Scan for the cell matching the given text and deliver its (X, Y) coordinate at center. 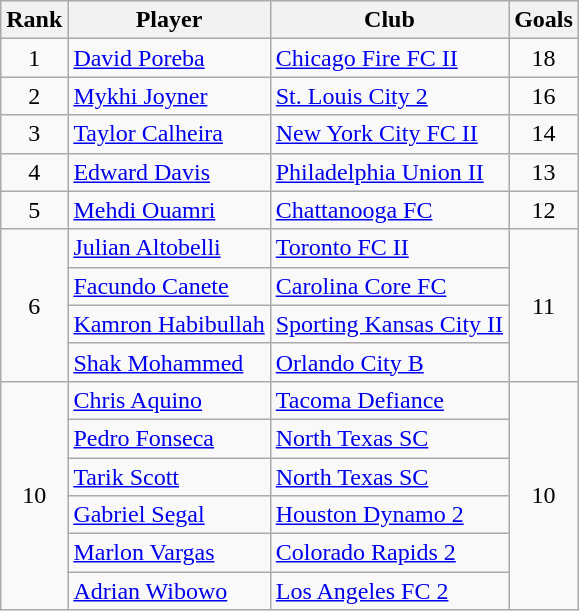
Rank (34, 20)
6 (34, 305)
13 (544, 172)
Mykhi Joyner (169, 96)
Colorado Rapids 2 (389, 553)
1 (34, 58)
Adrian Wibowo (169, 591)
Chattanooga FC (389, 210)
Carolina Core FC (389, 286)
Kamron Habibullah (169, 324)
3 (34, 134)
Julian Altobelli (169, 248)
16 (544, 96)
Pedro Fonseca (169, 438)
11 (544, 305)
Los Angeles FC 2 (389, 591)
Philadelphia Union II (389, 172)
Chris Aquino (169, 400)
Gabriel Segal (169, 515)
Tacoma Defiance (389, 400)
18 (544, 58)
Taylor Calheira (169, 134)
Orlando City B (389, 362)
5 (34, 210)
Mehdi Ouamri (169, 210)
4 (34, 172)
14 (544, 134)
Shak Mohammed (169, 362)
Tarik Scott (169, 477)
Club (389, 20)
Houston Dynamo 2 (389, 515)
Facundo Canete (169, 286)
St. Louis City 2 (389, 96)
Goals (544, 20)
Player (169, 20)
12 (544, 210)
David Poreba (169, 58)
Edward Davis (169, 172)
Sporting Kansas City II (389, 324)
New York City FC II (389, 134)
Chicago Fire FC II (389, 58)
Toronto FC II (389, 248)
2 (34, 96)
Marlon Vargas (169, 553)
